Find where the given text appears and provide that cell's center as (x, y) coordinate. 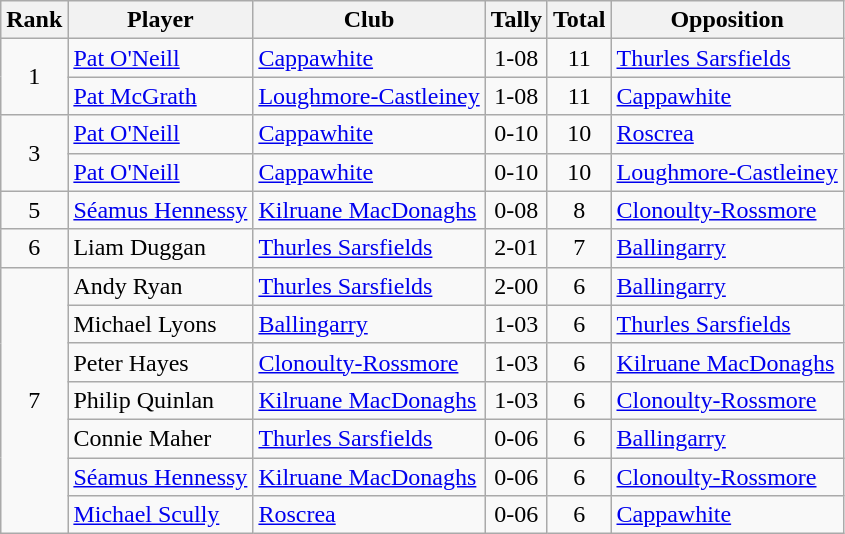
Andy Ryan (160, 286)
Opposition (727, 20)
Michael Lyons (160, 324)
Connie Maher (160, 438)
8 (579, 210)
2-01 (516, 248)
Club (369, 20)
0-08 (516, 210)
Tally (516, 20)
3 (34, 153)
Peter Hayes (160, 362)
2-00 (516, 286)
1 (34, 77)
Total (579, 20)
5 (34, 210)
Player (160, 20)
Pat McGrath (160, 96)
Philip Quinlan (160, 400)
Liam Duggan (160, 248)
Rank (34, 20)
Michael Scully (160, 515)
